Pinpoint the cell where the given text exists, returning its [x, y] midpoint coordinate. 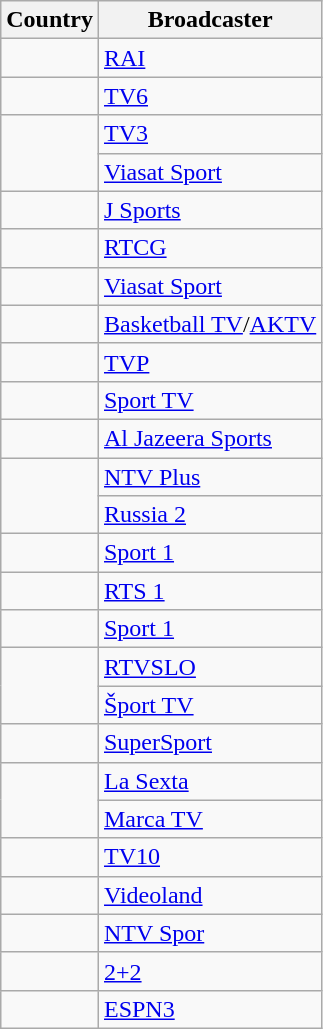
2+2 [210, 971]
RTCG [210, 248]
TV10 [210, 857]
Russia 2 [210, 515]
SuperSport [210, 743]
Country [50, 20]
NTV Spor [210, 933]
RAI [210, 58]
TV3 [210, 134]
RTVSLO [210, 667]
Al Jazeera Sports [210, 438]
Marca TV [210, 819]
Šport TV [210, 705]
RTS 1 [210, 591]
NTV Plus [210, 477]
TVP [210, 362]
Basketball TV/AKTV [210, 324]
Broadcaster [210, 20]
Videoland [210, 895]
ESPN3 [210, 1009]
TV6 [210, 96]
La Sexta [210, 781]
J Sports [210, 210]
Sport TV [210, 400]
